Capture the cell that displays the provided text and extract its (X, Y) central coordinate. 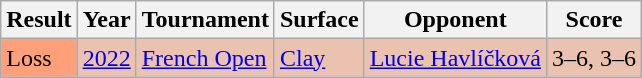
2022 (106, 58)
3–6, 3–6 (594, 58)
Result (39, 20)
Clay (319, 58)
Opponent (455, 20)
Lucie Havlíčková (455, 58)
Year (106, 20)
Loss (39, 58)
Tournament (205, 20)
Surface (319, 20)
French Open (205, 58)
Score (594, 20)
